Return the [X, Y] coordinate for the center point of the cell that contains the specified text.  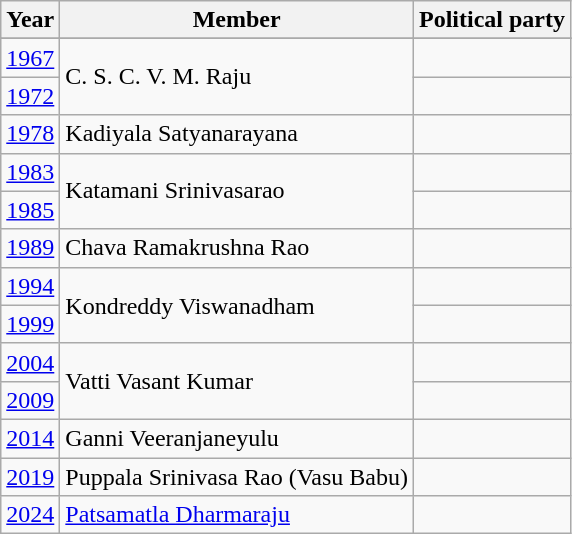
Kadiyala Satyanarayana [237, 134]
2014 [30, 438]
1994 [30, 286]
2019 [30, 477]
Political party [492, 20]
Year [30, 20]
Member [237, 20]
1978 [30, 134]
Ganni Veeranjaneyulu [237, 438]
2024 [30, 515]
1983 [30, 172]
Chava Ramakrushna Rao [237, 248]
1999 [30, 324]
Kondreddy Viswanadham [237, 305]
Puppala Srinivasa Rao (Vasu Babu) [237, 477]
Vatti Vasant Kumar [237, 381]
Patsamatla Dharmaraju [237, 515]
2009 [30, 400]
1967 [30, 58]
Katamani Srinivasarao [237, 191]
1972 [30, 96]
2004 [30, 362]
C. S. C. V. M. Raju [237, 77]
1985 [30, 210]
1989 [30, 248]
